Search for the cell housing the specified text and yield its [X, Y] center coordinate. 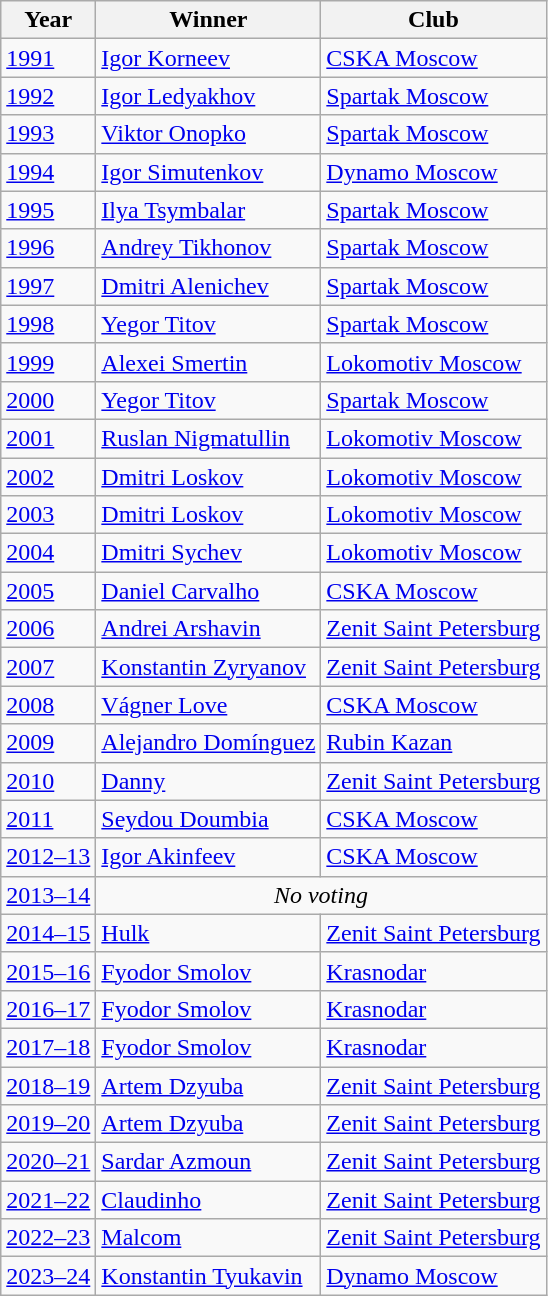
Danny [208, 781]
1999 [48, 362]
2021–22 [48, 1200]
Dmitri Sychev [208, 553]
Rubin Kazan [434, 743]
1994 [48, 172]
2018–19 [48, 1085]
Dmitri Alenichev [208, 286]
Andrey Tikhonov [208, 248]
Alexei Smertin [208, 362]
Konstantin Tyukavin [208, 1276]
Alejandro Domínguez [208, 743]
2019–20 [48, 1124]
No voting [321, 895]
2013–14 [48, 895]
2010 [48, 781]
2011 [48, 819]
2001 [48, 438]
Year [48, 20]
1993 [48, 134]
2009 [48, 743]
2017–18 [48, 1047]
2012–13 [48, 857]
1991 [48, 58]
Vágner Love [208, 705]
2004 [48, 553]
Malcom [208, 1238]
2022–23 [48, 1238]
1995 [48, 210]
Winner [208, 20]
1997 [48, 286]
2016–17 [48, 1009]
Igor Korneev [208, 58]
Ilya Tsymbalar [208, 210]
1992 [48, 96]
2000 [48, 400]
Igor Akinfeev [208, 857]
2002 [48, 477]
2008 [48, 705]
Daniel Carvalho [208, 591]
Igor Ledyakhov [208, 96]
Ruslan Nigmatullin [208, 438]
2005 [48, 591]
Hulk [208, 933]
Igor Simutenkov [208, 172]
2015–16 [48, 971]
Claudinho [208, 1200]
Andrei Arshavin [208, 629]
2007 [48, 667]
Viktor Onopko [208, 134]
Seydou Doumbia [208, 819]
Sardar Azmoun [208, 1162]
2006 [48, 629]
2020–21 [48, 1162]
1998 [48, 324]
Konstantin Zyryanov [208, 667]
1996 [48, 248]
2003 [48, 515]
Club [434, 20]
2023–24 [48, 1276]
2014–15 [48, 933]
